From the cell containing the given text, extract its center point as (x, y) coordinate. 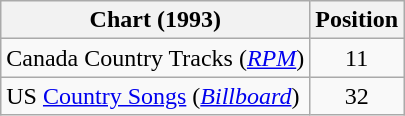
Canada Country Tracks (RPM) (156, 58)
32 (357, 96)
US Country Songs (Billboard) (156, 96)
Position (357, 20)
Chart (1993) (156, 20)
11 (357, 58)
